Return [x, y] of the center of cell containing provided text 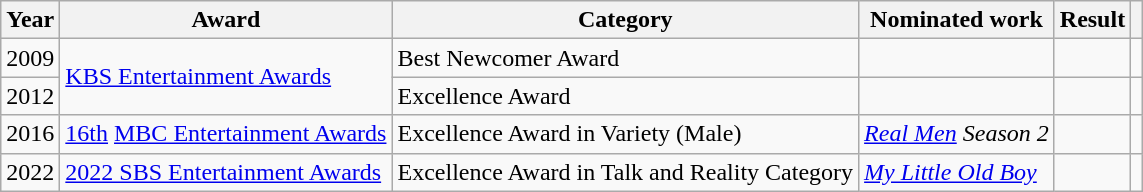
Excellence Award in Variety (Male) [626, 134]
Real Men Season 2 [957, 134]
Best Newcomer Award [626, 58]
Result [1092, 20]
Excellence Award [626, 96]
Award [226, 20]
2012 [30, 96]
2022 [30, 172]
My Little Old Boy [957, 172]
Year [30, 20]
2009 [30, 58]
2016 [30, 134]
Nominated work [957, 20]
16th MBC Entertainment Awards [226, 134]
KBS Entertainment Awards [226, 77]
Category [626, 20]
2022 SBS Entertainment Awards [226, 172]
Excellence Award in Talk and Reality Category [626, 172]
